Output the [X, Y] coordinate of the center of the cell containing the given text.  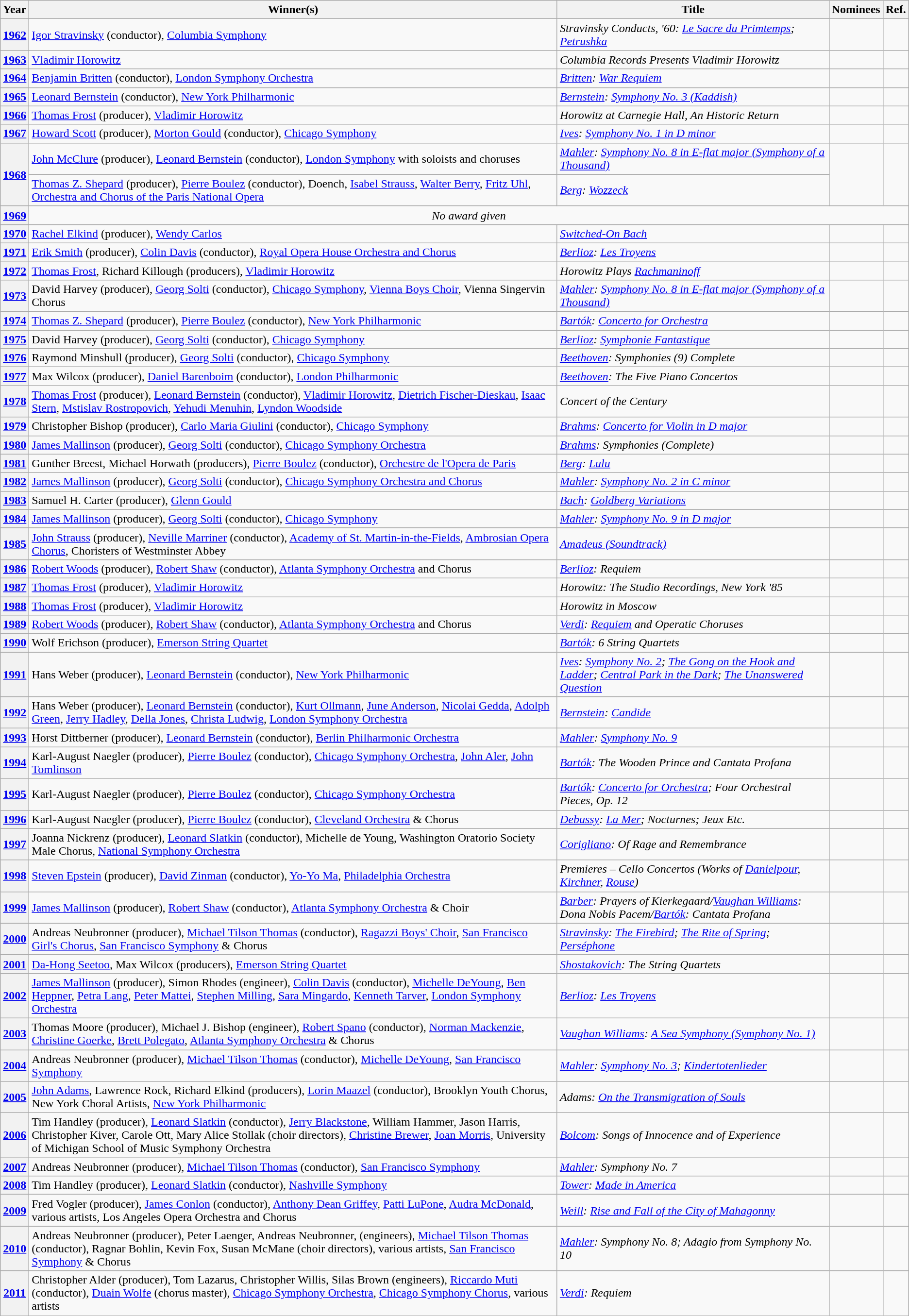
1989 [15, 624]
1987 [15, 587]
1998 [15, 876]
Ref. [895, 10]
Barber: Prayers of Kierkegaard/Vaughan Williams: Dona Nobis Pacem/Bartók: Cantata Profana [693, 907]
2010 [15, 1249]
1970 [15, 234]
2007 [15, 1167]
Bernstein: Symphony No. 3 (Kaddish) [693, 97]
Horowitz at Carnegie Hall, An Historic Return [693, 115]
Beethoven: The Five Piano Concertos [693, 376]
Gunther Breest, Michael Horwath (producers), Pierre Boulez (conductor), Orchestre de l'Opera de Paris [293, 463]
Hans Weber (producer), Leonard Bernstein (conductor), New York Philharmonic [293, 675]
1977 [15, 376]
John Strauss (producer), Neville Marriner (conductor), Academy of St. Martin-in-the-Fields, Ambrosian Opera Chorus, Choristers of Westminster Abbey [293, 544]
Raymond Minshull (producer), Georg Solti (conductor), Chicago Symphony [293, 358]
1963 [15, 60]
2009 [15, 1210]
1986 [15, 569]
Switched-On Bach [693, 234]
Amadeus (Soundtrack) [693, 544]
Bach: Goldberg Variations [693, 500]
1964 [15, 78]
2003 [15, 1033]
Brahms: Concerto for Violin in D major [693, 426]
Karl-August Naegler (producer), Pierre Boulez (conductor), Chicago Symphony Orchestra [293, 794]
Joanna Nickrenz (producer), Leonard Slatkin (conductor), Michelle de Young, Washington Oratorio Society Male Chorus, National Symphony Orchestra [293, 844]
1991 [15, 675]
Benjamin Britten (conductor), London Symphony Orchestra [293, 78]
Andreas Neubronner (producer), Michael Tilson Thomas (conductor), San Francisco Symphony [293, 1167]
1974 [15, 321]
2001 [15, 964]
Debussy: La Mer; Nocturnes; Jeux Etc. [693, 819]
Tim Handley (producer), Leonard Slatkin (conductor), Nashville Symphony [293, 1185]
Vaughan Williams: A Sea Symphony (Symphony No. 1) [693, 1033]
Bernstein: Candide [693, 713]
Stravinsky: The Firebird; The Rite of Spring; Perséphone [693, 939]
1965 [15, 97]
Berg: Lulu [693, 463]
Steven Epstein (producer), David Zinman (conductor), Yo-Yo Ma, Philadelphia Orchestra [293, 876]
2011 [15, 1293]
1967 [15, 134]
Beethoven: Symphonies (9) Complete [693, 358]
1966 [15, 115]
1969 [15, 215]
1978 [15, 401]
James Mallinson (producer), Robert Shaw (conductor), Atlanta Symphony Orchestra & Choir [293, 907]
Berlioz: Requiem [693, 569]
Premieres – Cello Concertos (Works of Danielpour, Kirchner, Rouse) [693, 876]
Concert of the Century [693, 401]
1979 [15, 426]
2004 [15, 1065]
Karl-August Naegler (producer), Pierre Boulez (conductor), Chicago Symphony Orchestra, John Aler, John Tomlinson [293, 762]
Horowitz in Moscow [693, 606]
James Mallinson (producer), Georg Solti (conductor), Chicago Symphony [293, 519]
Bartók: 6 String Quartets [693, 643]
1997 [15, 844]
Thomas Z. Shepard (producer), Pierre Boulez (conductor), New York Philharmonic [293, 321]
2000 [15, 939]
1994 [15, 762]
2005 [15, 1097]
Bolcom: Songs of Innocence and of Experience [693, 1135]
1993 [15, 738]
Mahler: Symphony No. 3; Kindertotenlieder [693, 1065]
1982 [15, 482]
Berlioz: Symphonie Fantastique [693, 339]
Samuel H. Carter (producer), Glenn Gould [293, 500]
Howard Scott (producer), Morton Gould (conductor), Chicago Symphony [293, 134]
Stravinsky Conducts, '60: Le Sacre du Primtemps; Petrushka [693, 35]
Verdi: Requiem [693, 1293]
1988 [15, 606]
Mahler: Symphony No. 9 in D major [693, 519]
Berg: Wozzeck [693, 190]
Nominees [856, 10]
1976 [15, 358]
1968 [15, 174]
Horst Dittberner (producer), Leonard Bernstein (conductor), Berlin Philharmonic Orchestra [293, 738]
Andreas Neubronner (producer), Michael Tilson Thomas (conductor), Michelle DeYoung, San Francisco Symphony [293, 1065]
Ives: Symphony No. 2; The Gong on the Hook and Ladder; Central Park in the Dark; The Unanswered Question [693, 675]
Mahler: Symphony No. 7 [693, 1167]
1981 [15, 463]
Igor Stravinsky (conductor), Columbia Symphony [293, 35]
Erik Smith (producer), Colin Davis (conductor), Royal Opera House Orchestra and Chorus [293, 252]
Brahms: Symphonies (Complete) [693, 445]
Vladimir Horowitz [293, 60]
Mahler: Symphony No. 8; Adagio from Symphony No. 10 [693, 1249]
Weill: Rise and Fall of the City of Mahagonny [693, 1210]
1962 [15, 35]
Karl-August Naegler (producer), Pierre Boulez (conductor), Cleveland Orchestra & Chorus [293, 819]
1972 [15, 270]
Winner(s) [293, 10]
1992 [15, 713]
Tower: Made in America [693, 1185]
Shostakovich: The String Quartets [693, 964]
1996 [15, 819]
David Harvey (producer), Georg Solti (conductor), Chicago Symphony [293, 339]
Columbia Records Presents Vladimir Horowitz [693, 60]
No award given [469, 215]
1984 [15, 519]
Ives: Symphony No. 1 in D minor [693, 134]
Bartók: Concerto for Orchestra [693, 321]
Andreas Neubronner (producer), Michael Tilson Thomas (conductor), Ragazzi Boys' Choir, San Francisco Girl's Chorus, San Francisco Symphony & Chorus [293, 939]
1973 [15, 296]
1971 [15, 252]
1980 [15, 445]
Horowitz Plays Rachmaninoff [693, 270]
2002 [15, 995]
Mahler: Symphony No. 2 in C minor [693, 482]
1975 [15, 339]
Bartók: The Wooden Prince and Cantata Profana [693, 762]
Horowitz: The Studio Recordings, New York '85 [693, 587]
Wolf Erichson (producer), Emerson String Quartet [293, 643]
Leonard Bernstein (conductor), New York Philharmonic [293, 97]
John McClure (producer), Leonard Bernstein (conductor), London Symphony with soloists and choruses [293, 158]
Britten: War Requiem [693, 78]
Da-Hong Seetoo, Max Wilcox (producers), Emerson String Quartet [293, 964]
Thomas Frost, Richard Killough (producers), Vladimir Horowitz [293, 270]
2008 [15, 1185]
David Harvey (producer), Georg Solti (conductor), Chicago Symphony, Vienna Boys Choir, Vienna Singervin Chorus [293, 296]
Mahler: Symphony No. 9 [693, 738]
1999 [15, 907]
Year [15, 10]
1985 [15, 544]
Christopher Bishop (producer), Carlo Maria Giulini (conductor), Chicago Symphony [293, 426]
James Mallinson (producer), Georg Solti (conductor), Chicago Symphony Orchestra [293, 445]
Title [693, 10]
Adams: On the Transmigration of Souls [693, 1097]
1990 [15, 643]
Bartók: Concerto for Orchestra; Four Orchestral Pieces, Op. 12 [693, 794]
1983 [15, 500]
2006 [15, 1135]
Max Wilcox (producer), Daniel Barenboim (conductor), London Philharmonic [293, 376]
Verdi: Requiem and Operatic Choruses [693, 624]
1995 [15, 794]
Corigliano: Of Rage and Remembrance [693, 844]
James Mallinson (producer), Georg Solti (conductor), Chicago Symphony Orchestra and Chorus [293, 482]
Rachel Elkind (producer), Wendy Carlos [293, 234]
